Detect which cell encompasses the target text, then output its (x, y) center coordinate. 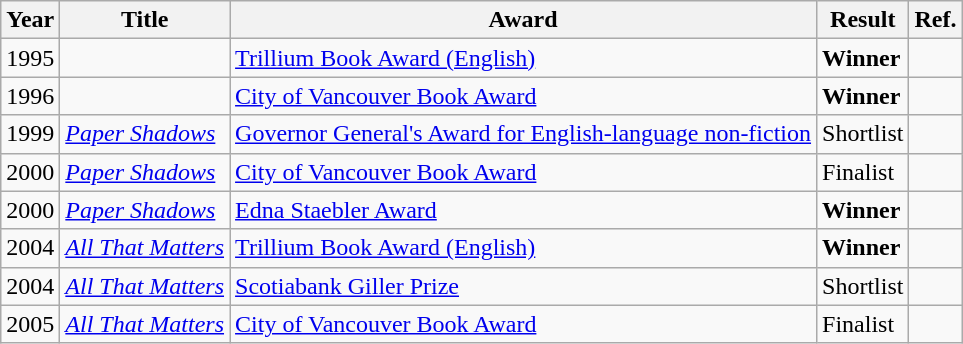
Result (863, 20)
1995 (30, 58)
Scotiabank Giller Prize (524, 286)
2005 (30, 324)
Year (30, 20)
Title (145, 20)
1996 (30, 96)
1999 (30, 134)
Award (524, 20)
Ref. (936, 20)
Edna Staebler Award (524, 210)
Governor General's Award for English-language non-fiction (524, 134)
